Detect which cell encompasses the target text, then output its (X, Y) center coordinate. 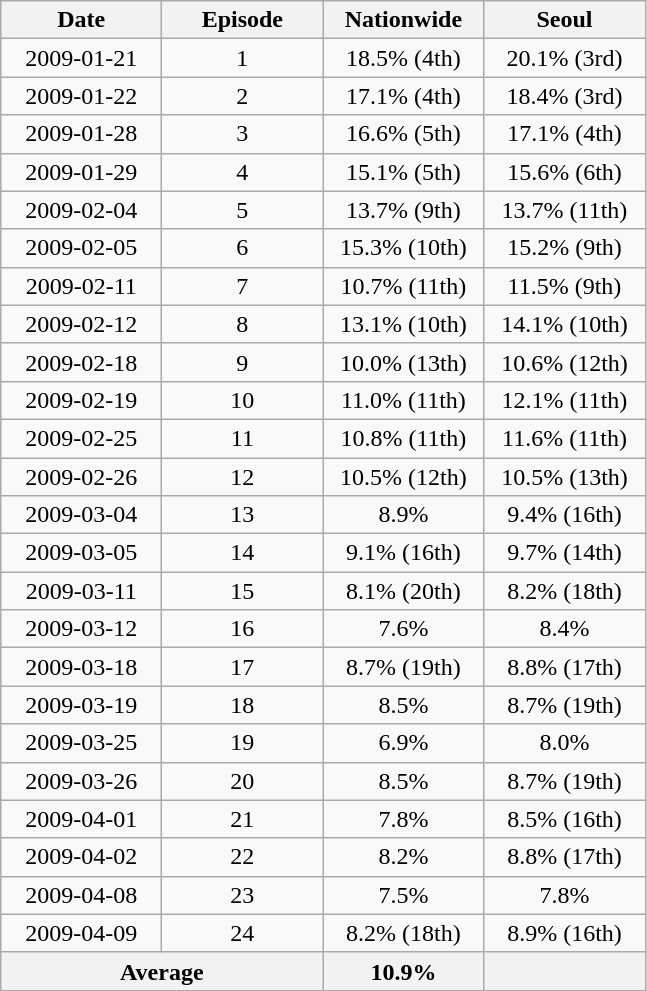
10.9% (404, 971)
2009-01-21 (82, 58)
2009-01-29 (82, 172)
2009-03-05 (82, 553)
15.2% (9th) (564, 248)
16.6% (5th) (404, 134)
8.9% (404, 515)
18.4% (3rd) (564, 96)
2009-02-18 (82, 362)
10.5% (13th) (564, 477)
9 (242, 362)
6 (242, 248)
22 (242, 857)
8.5% (16th) (564, 819)
10.8% (11th) (404, 438)
14.1% (10th) (564, 324)
18 (242, 705)
2009-03-04 (82, 515)
9.4% (16th) (564, 515)
2009-02-11 (82, 286)
1 (242, 58)
2009-03-11 (82, 591)
11.0% (11th) (404, 400)
Average (162, 971)
2 (242, 96)
20.1% (3rd) (564, 58)
2009-01-22 (82, 96)
2009-03-25 (82, 743)
9.1% (16th) (404, 553)
7.5% (404, 895)
9.7% (14th) (564, 553)
10.5% (12th) (404, 477)
2009-03-18 (82, 667)
15 (242, 591)
2009-02-12 (82, 324)
5 (242, 210)
21 (242, 819)
12 (242, 477)
8.2% (404, 857)
2009-02-04 (82, 210)
2009-03-19 (82, 705)
8.4% (564, 629)
7 (242, 286)
2009-04-08 (82, 895)
15.6% (6th) (564, 172)
2009-03-12 (82, 629)
Episode (242, 20)
8 (242, 324)
17 (242, 667)
23 (242, 895)
10.6% (12th) (564, 362)
Seoul (564, 20)
24 (242, 933)
8.0% (564, 743)
11.5% (9th) (564, 286)
3 (242, 134)
13.1% (10th) (404, 324)
11 (242, 438)
20 (242, 781)
2009-02-26 (82, 477)
7.6% (404, 629)
19 (242, 743)
6.9% (404, 743)
15.3% (10th) (404, 248)
2009-04-01 (82, 819)
2009-04-02 (82, 857)
2009-02-25 (82, 438)
13.7% (9th) (404, 210)
4 (242, 172)
15.1% (5th) (404, 172)
12.1% (11th) (564, 400)
14 (242, 553)
13 (242, 515)
Date (82, 20)
2009-02-05 (82, 248)
11.6% (11th) (564, 438)
18.5% (4th) (404, 58)
16 (242, 629)
2009-03-26 (82, 781)
13.7% (11th) (564, 210)
10.0% (13th) (404, 362)
10.7% (11th) (404, 286)
8.9% (16th) (564, 933)
2009-02-19 (82, 400)
10 (242, 400)
2009-04-09 (82, 933)
Nationwide (404, 20)
8.1% (20th) (404, 591)
2009-01-28 (82, 134)
